Capture the cell that displays the provided text and extract its (X, Y) central coordinate. 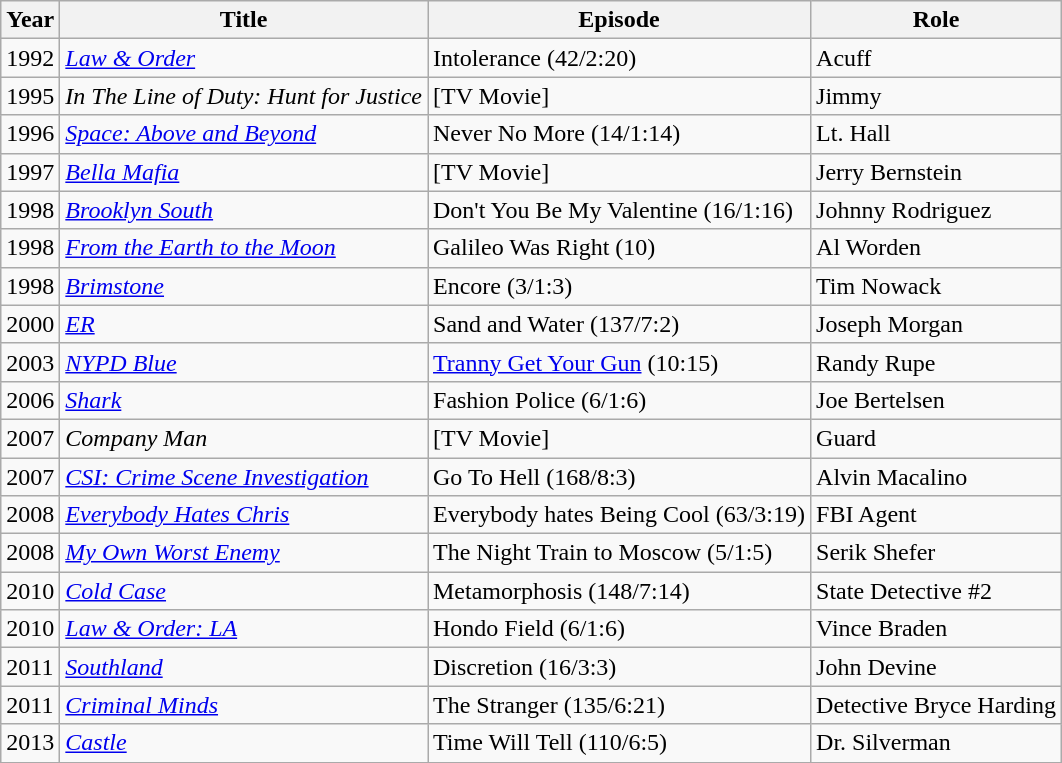
Year (30, 20)
Brooklyn South (244, 210)
2000 (30, 324)
Everybody Hates Chris (244, 515)
Role (936, 20)
In The Line of Duty: Hunt for Justice (244, 96)
Intolerance (42/2:20) (620, 58)
Hondo Field (6/1:6) (620, 629)
Company Man (244, 438)
Brimstone (244, 286)
1992 (30, 58)
Alvin Macalino (936, 477)
FBI Agent (936, 515)
John Devine (936, 667)
Episode (620, 20)
Fashion Police (6/1:6) (620, 400)
Shark (244, 400)
Serik Shefer (936, 553)
Never No More (14/1:14) (620, 134)
Go To Hell (168/8:3) (620, 477)
Southland (244, 667)
Don't You Be My Valentine (16/1:16) (620, 210)
ER (244, 324)
1997 (30, 172)
Criminal Minds (244, 705)
Acuff (936, 58)
Johnny Rodriguez (936, 210)
Title (244, 20)
Tranny Get Your Gun (10:15) (620, 362)
Everybody hates Being Cool (63/3:19) (620, 515)
NYPD Blue (244, 362)
Al Worden (936, 248)
2003 (30, 362)
Jimmy (936, 96)
1996 (30, 134)
Joe Bertelsen (936, 400)
Time Will Tell (110/6:5) (620, 743)
Bella Mafia (244, 172)
Cold Case (244, 591)
Dr. Silverman (936, 743)
1995 (30, 96)
The Night Train to Moscow (5/1:5) (620, 553)
Sand and Water (137/7:2) (620, 324)
Jerry Bernstein (936, 172)
Metamorphosis (148/7:14) (620, 591)
Randy Rupe (936, 362)
Law & Order: LA (244, 629)
Tim Nowack (936, 286)
Vince Braden (936, 629)
State Detective #2 (936, 591)
Galileo Was Right (10) (620, 248)
Space: Above and Beyond (244, 134)
Encore (3/1:3) (620, 286)
2013 (30, 743)
Discretion (16/3:3) (620, 667)
The Stranger (135/6:21) (620, 705)
Lt. Hall (936, 134)
Castle (244, 743)
2006 (30, 400)
Joseph Morgan (936, 324)
CSI: Crime Scene Investigation (244, 477)
Detective Bryce Harding (936, 705)
Law & Order (244, 58)
My Own Worst Enemy (244, 553)
Guard (936, 438)
From the Earth to the Moon (244, 248)
